Extract the [x, y] coordinate from the center of the cell holding the provided text.  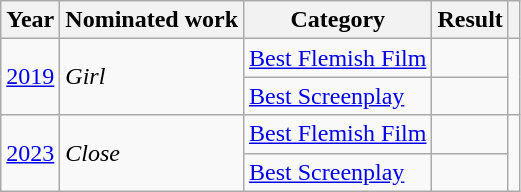
Year [30, 20]
2023 [30, 153]
Category [338, 20]
Nominated work [152, 20]
Girl [152, 77]
Close [152, 153]
Result [470, 20]
2019 [30, 77]
